Locate the cell with the specified text and output its (x, y) center coordinate. 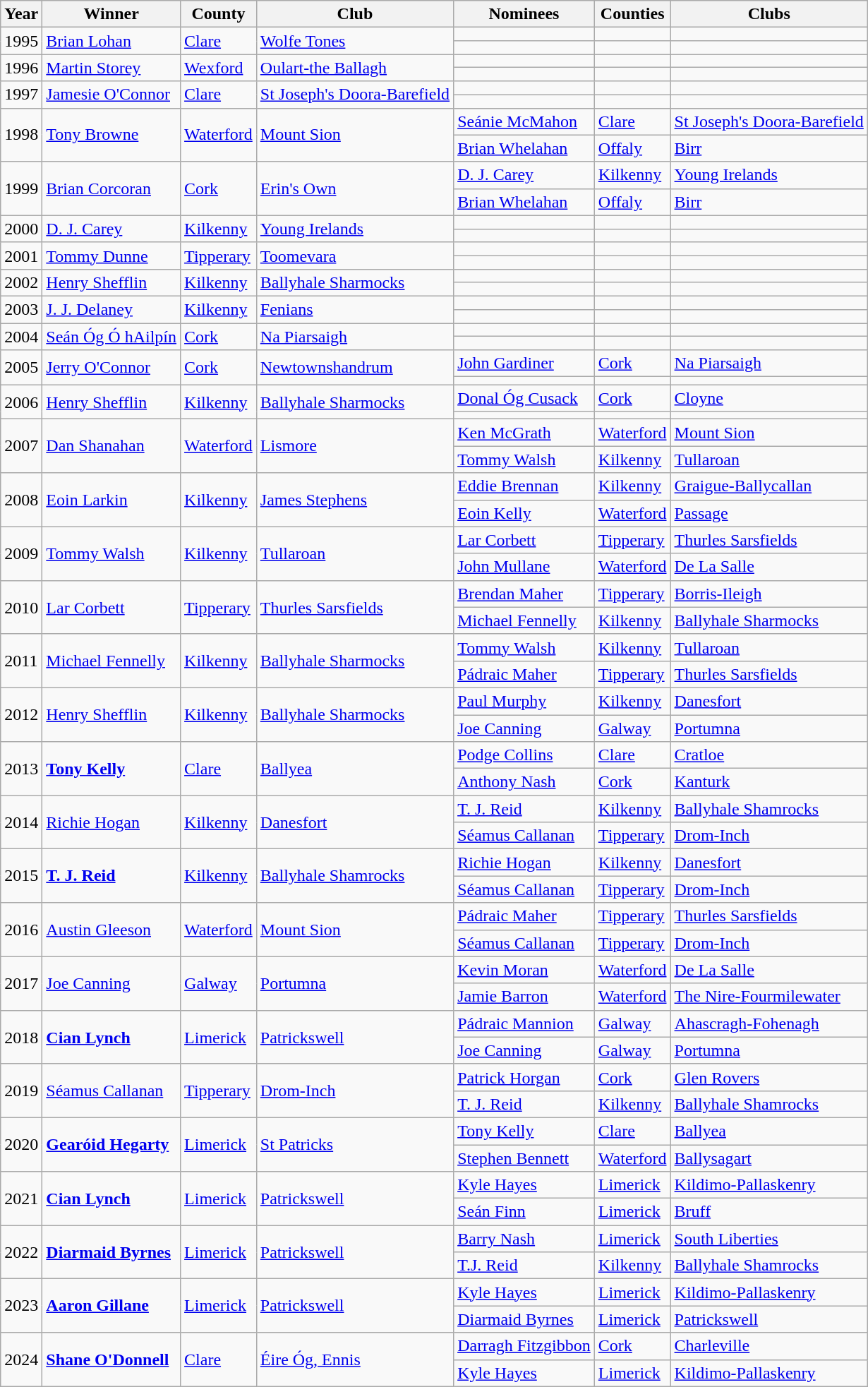
Clubs (769, 14)
Brendan Maher (524, 594)
2011 (21, 661)
J. J. Delaney (111, 309)
2007 (21, 446)
1995 (21, 41)
2013 (21, 769)
Tommy Dunne (111, 256)
2017 (21, 983)
2023 (21, 1306)
1999 (21, 188)
Toomevara (354, 256)
South Liberties (769, 1239)
2008 (21, 500)
1998 (21, 135)
2020 (21, 1144)
Graigue-Ballycallan (769, 486)
Cloyne (769, 398)
Passage (769, 513)
Paul Murphy (524, 701)
2024 (21, 1359)
Borris-Ileigh (769, 594)
Ken McGrath (524, 433)
2001 (21, 256)
2004 (21, 337)
Patrick Horgan (524, 1077)
Eddie Brennan (524, 486)
2010 (21, 607)
The Nire-Fourmilewater (769, 997)
Eoin Larkin (111, 500)
2000 (21, 229)
2019 (21, 1091)
Shane O'Donnell (111, 1359)
Seán Finn (524, 1212)
2022 (21, 1252)
2003 (21, 309)
Seánie McMahon (524, 121)
St Patricks (354, 1144)
Jamie Barron (524, 997)
John Gardiner (524, 364)
2009 (21, 553)
Club (354, 14)
2016 (21, 930)
Wolfe Tones (354, 41)
Brian Corcoran (111, 188)
Eoin Kelly (524, 513)
Bruff (769, 1212)
T.J. Reid (524, 1266)
2012 (21, 714)
2002 (21, 282)
2005 (21, 367)
Year (21, 14)
Brian Lohan (111, 41)
Tony Browne (111, 135)
Newtownshandrum (354, 367)
Winner (111, 14)
Nominees (524, 14)
Donal Óg Cusack (524, 398)
Stephen Bennett (524, 1158)
Charleville (769, 1346)
Aaron Gillane (111, 1306)
Austin Gleeson (111, 930)
Éire Óg, Ennis (354, 1359)
Seán Óg Ó hAilpín (111, 337)
Glen Rovers (769, 1077)
Lismore (354, 446)
James Stephens (354, 500)
2015 (21, 876)
Ahascragh-Fohenagh (769, 1023)
Oulart-the Ballagh (354, 68)
Counties (632, 14)
1996 (21, 68)
Kevin Moran (524, 970)
Podge Collins (524, 755)
Fenians (354, 309)
1997 (21, 95)
John Mullane (524, 567)
2018 (21, 1037)
Erin's Own (354, 188)
Barry Nash (524, 1239)
Martin Storey (111, 68)
Kanturk (769, 782)
Darragh Fitzgibbon (524, 1346)
Cratloe (769, 755)
2021 (21, 1199)
Pádraic Mannion (524, 1023)
Gearóid Hegarty (111, 1144)
2006 (21, 402)
Dan Shanahan (111, 446)
2014 (21, 822)
County (219, 14)
Wexford (219, 68)
Jerry O'Connor (111, 367)
Ballysagart (769, 1158)
Anthony Nash (524, 782)
Jamesie O'Connor (111, 95)
